Scan for the cell matching the given text and deliver its [x, y] coordinate at center. 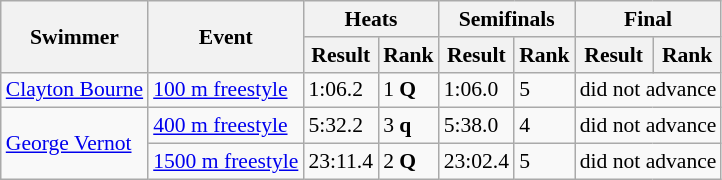
George Vernot [74, 144]
1 Q [408, 90]
Heats [370, 19]
2 Q [408, 162]
Swimmer [74, 36]
Clayton Bourne [74, 90]
4 [544, 126]
100 m freestyle [226, 90]
3 q [408, 126]
5:38.0 [476, 126]
1:06.0 [476, 90]
5:32.2 [340, 126]
23:11.4 [340, 162]
23:02.4 [476, 162]
Event [226, 36]
1:06.2 [340, 90]
1500 m freestyle [226, 162]
Final [648, 19]
Semifinals [507, 19]
400 m freestyle [226, 126]
